Return the [x, y] coordinate for the center point of the cell that contains the specified text.  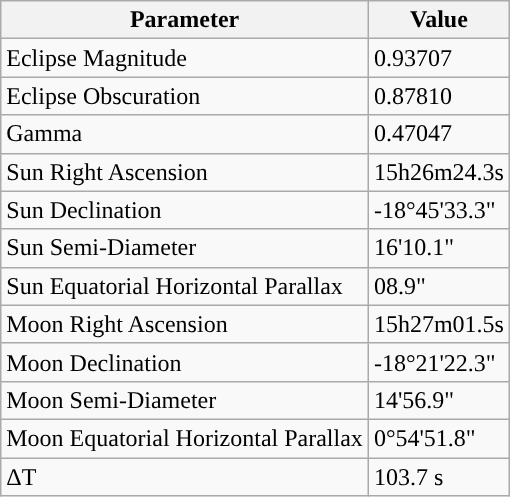
Sun Semi-Diameter [185, 248]
Sun Declination [185, 210]
Value [438, 20]
08.9" [438, 286]
16'10.1" [438, 248]
0.87810 [438, 96]
ΔT [185, 477]
Eclipse Obscuration [185, 96]
15h27m01.5s [438, 324]
0.93707 [438, 58]
14'56.9" [438, 400]
Sun Right Ascension [185, 172]
-18°45'33.3" [438, 210]
Moon Right Ascension [185, 324]
103.7 s [438, 477]
Moon Semi-Diameter [185, 400]
Moon Equatorial Horizontal Parallax [185, 438]
-18°21'22.3" [438, 362]
Parameter [185, 20]
Gamma [185, 134]
Eclipse Magnitude [185, 58]
15h26m24.3s [438, 172]
0°54'51.8" [438, 438]
0.47047 [438, 134]
Moon Declination [185, 362]
Sun Equatorial Horizontal Parallax [185, 286]
